From the cell containing the given text, extract its center point as [x, y] coordinate. 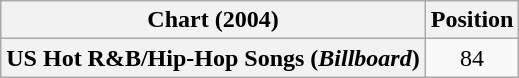
84 [472, 58]
Position [472, 20]
US Hot R&B/Hip-Hop Songs (Billboard) [213, 58]
Chart (2004) [213, 20]
